Extract the [X, Y] coordinate from the center of the cell holding the provided text.  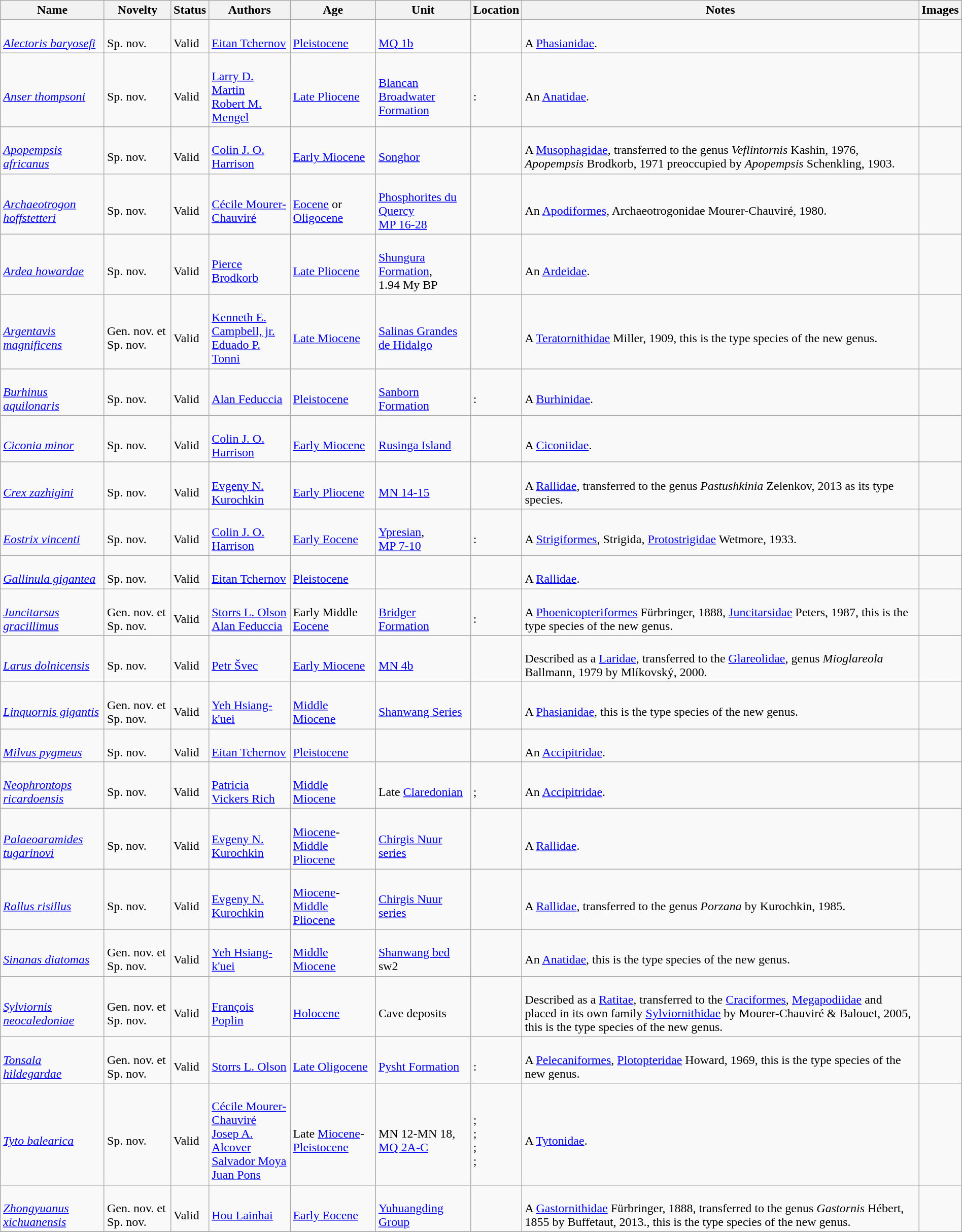
Shanwang bed sw2 [423, 953]
Ardea howardae [53, 264]
A Tytonidae. [720, 1134]
Sylviornis neocaledoniae [53, 1006]
Yuhuangding Group [423, 1208]
Crex zazhigini [53, 485]
MN 14-15 [423, 485]
MN 4b [423, 659]
Sanborn Formation [423, 392]
Eostrix vincenti [53, 532]
Ypresian,MP 7-10 [423, 532]
A Rallidae, transferred to the genus Porzana by Kurochkin, 1985. [720, 900]
; [496, 785]
Songhor [423, 150]
Milvus pygmeus [53, 745]
A Phoenicopteriformes Fürbringer, 1888, Juncitarsidae Peters, 1987, this is the type species of the new genus. [720, 612]
Ciconia minor [53, 439]
A Pelecaniformes, Plotopteridae Howard, 1969, this is the type species of the new genus. [720, 1060]
Shanwang Series [423, 706]
Cécile Mourer-ChauviréJosep A. AlcoverSalvador MoyaJuan Pons [250, 1134]
Pysht Formation [423, 1060]
Images [940, 10]
Status [190, 10]
Phosphorites du QuercyMP 16-28 [423, 204]
Early Middle Eocene [333, 612]
Holocene [333, 1006]
Zhongyuanus xichuanensis [53, 1208]
Tyto balearica [53, 1134]
A Ciconiidae. [720, 439]
An Ardeidae. [720, 264]
A Musophagidae, transferred to the genus Veflintornis Kashin, 1976, Apopempsis Brodkorb, 1971 preoccupied by Apopempsis Schenkling, 1903. [720, 150]
Name [53, 10]
Neophrontops ricardoensis [53, 785]
A Phasianidae, this is the type species of the new genus. [720, 706]
Salinas Grandes de Hidalgo [423, 331]
Late Miocene-Pleistocene [333, 1134]
A Gastornithidae Fürbringer, 1888, transferred to the genus Gastornis Hébert, 1855 by Buffetaut, 2013., this is the type species of the new genus. [720, 1208]
Rallus risillus [53, 900]
Linquornis gigantis [53, 706]
Late Oligocene [333, 1060]
Early Pliocene [333, 485]
Palaeoaramides tugarinovi [53, 839]
Authors [250, 10]
A Rallidae, transferred to the genus Pastushkinia Zelenkov, 2013 as its type species. [720, 485]
Burhinus aquilonaris [53, 392]
Argentavis magnificens [53, 331]
;;;; [496, 1134]
Archaeotrogon hoffstetteri [53, 204]
Cave deposits [423, 1006]
A Teratornithidae Miller, 1909, this is the type species of the new genus. [720, 331]
Bridger Formation [423, 612]
Storrs L. Olson [250, 1060]
An Anatidae, this is the type species of the new genus. [720, 953]
Alectoris baryosefi [53, 37]
Storrs L. OlsonAlan Feduccia [250, 612]
A Phasianidae. [720, 37]
A Strigiformes, Strigida, Protostrigidae Wetmore, 1933. [720, 532]
Alan Feduccia [250, 392]
Described as a Laridae, transferred to the Glareolidae, genus Mioglareola Ballmann, 1979 by Mlíkovský, 2000. [720, 659]
Larry D. MartinRobert M. Mengel [250, 90]
Age [333, 10]
Rusinga Island [423, 439]
Sinanas diatomas [53, 953]
Petr Švec [250, 659]
Gallinula gigantea [53, 572]
Kenneth E. Campbell, jr.Eduado P. Tonni [250, 331]
BlancanBroadwater Formation [423, 90]
Late Claredonian [423, 785]
Late Miocene [333, 331]
Larus dolnicensis [53, 659]
An Anatidae. [720, 90]
A Burhinidae. [720, 392]
François Poplin [250, 1006]
Eocene or Oligocene [333, 204]
Cécile Mourer-Chauviré [250, 204]
Notes [720, 10]
An Apodiformes, Archaeotrogonidae Mourer-Chauviré, 1980. [720, 204]
Tonsala hildegardae [53, 1060]
MN 12-MN 18, MQ 2A-C [423, 1134]
Shungura Formation,1.94 My BP [423, 264]
Patricia Vickers Rich [250, 785]
Unit [423, 10]
Novelty [137, 10]
Location [496, 10]
MQ 1b [423, 37]
Pierce Brodkorb [250, 264]
Hou Lainhai [250, 1208]
Anser thompsoni [53, 90]
Apopempsis africanus [53, 150]
Juncitarsus gracillimus [53, 612]
